From the cell containing the given text, extract its center point as [x, y] coordinate. 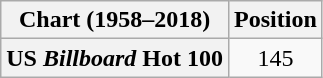
US Billboard Hot 100 [115, 58]
Position [276, 20]
Chart (1958–2018) [115, 20]
145 [276, 58]
